Detect which cell encompasses the target text, then output its [X, Y] center coordinate. 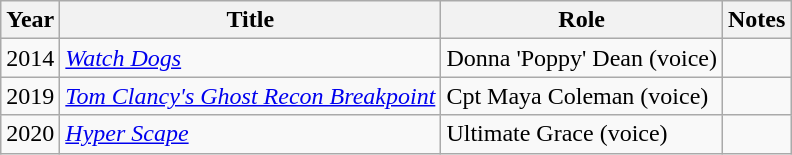
Year [30, 20]
2019 [30, 96]
Cpt Maya Coleman (voice) [582, 96]
2014 [30, 58]
Title [250, 20]
Tom Clancy's Ghost Recon Breakpoint [250, 96]
Watch Dogs [250, 58]
Donna 'Poppy' Dean (voice) [582, 58]
2020 [30, 134]
Notes [757, 20]
Hyper Scape [250, 134]
Role [582, 20]
Ultimate Grace (voice) [582, 134]
